Find where the given text appears and provide that cell's center as (X, Y) coordinate. 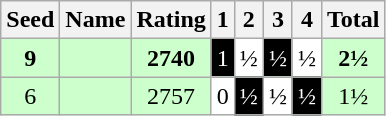
3 (278, 20)
2740 (171, 58)
1½ (354, 96)
2 (248, 20)
Name (96, 20)
Seed (30, 20)
Total (354, 20)
2½ (354, 58)
2757 (171, 96)
4 (306, 20)
0 (222, 96)
9 (30, 58)
Rating (171, 20)
6 (30, 96)
